Determine the [x, y] coordinate at the center of the cell enclosing the given text.  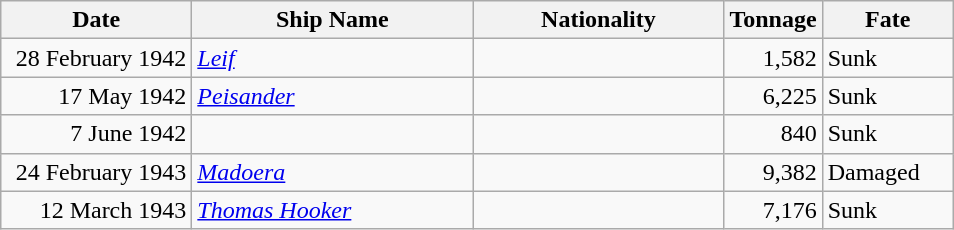
24 February 1943 [96, 172]
1,582 [773, 58]
Tonnage [773, 20]
7 June 1942 [96, 134]
9,382 [773, 172]
Nationality [598, 20]
Thomas Hooker [332, 210]
840 [773, 134]
Leif [332, 58]
Ship Name [332, 20]
28 February 1942 [96, 58]
17 May 1942 [96, 96]
Damaged [888, 172]
Date [96, 20]
Peisander [332, 96]
Madoera [332, 172]
12 March 1943 [96, 210]
Fate [888, 20]
6,225 [773, 96]
7,176 [773, 210]
